Locate the cell with the specified text and output its [x, y] center coordinate. 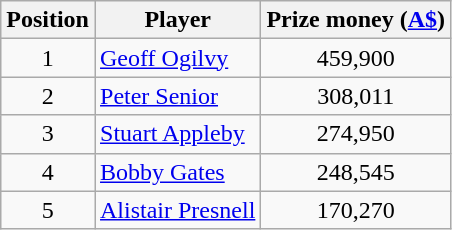
248,545 [356, 172]
308,011 [356, 96]
Bobby Gates [177, 172]
459,900 [356, 58]
1 [48, 58]
274,950 [356, 134]
Prize money (A$) [356, 20]
Alistair Presnell [177, 210]
3 [48, 134]
Stuart Appleby [177, 134]
2 [48, 96]
Player [177, 20]
Peter Senior [177, 96]
5 [48, 210]
Position [48, 20]
170,270 [356, 210]
Geoff Ogilvy [177, 58]
4 [48, 172]
